From the cell containing the given text, extract its center point as (x, y) coordinate. 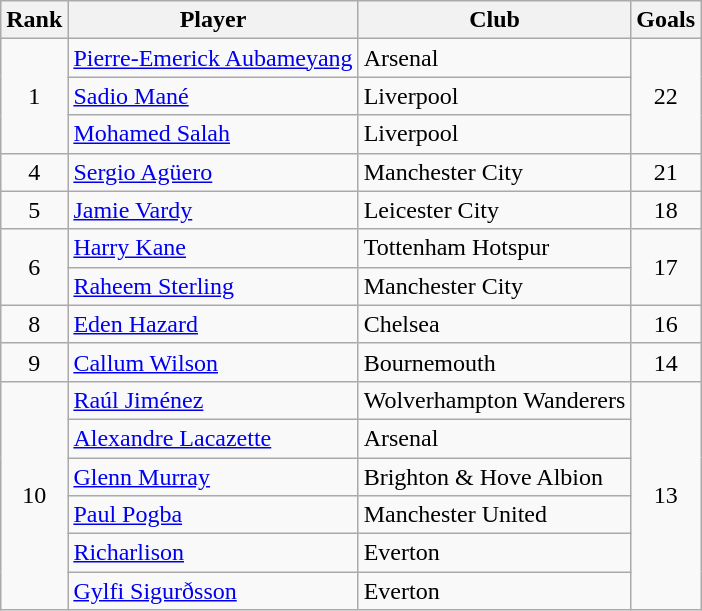
Tottenham Hotspur (494, 248)
Manchester United (494, 515)
Club (494, 20)
18 (666, 210)
Alexandre Lacazette (213, 438)
Raheem Sterling (213, 286)
1 (34, 96)
Goals (666, 20)
16 (666, 324)
5 (34, 210)
21 (666, 172)
Player (213, 20)
Pierre-Emerick Aubameyang (213, 58)
22 (666, 96)
Rank (34, 20)
Jamie Vardy (213, 210)
13 (666, 495)
10 (34, 495)
Glenn Murray (213, 477)
Mohamed Salah (213, 134)
Harry Kane (213, 248)
Raúl Jiménez (213, 400)
Leicester City (494, 210)
Eden Hazard (213, 324)
Gylfi Sigurðsson (213, 591)
8 (34, 324)
4 (34, 172)
17 (666, 267)
Callum Wilson (213, 362)
Chelsea (494, 324)
9 (34, 362)
Richarlison (213, 553)
6 (34, 267)
Brighton & Hove Albion (494, 477)
Sergio Agüero (213, 172)
Sadio Mané (213, 96)
Wolverhampton Wanderers (494, 400)
Paul Pogba (213, 515)
Bournemouth (494, 362)
14 (666, 362)
